Pinpoint the cell where the given text exists, returning its [X, Y] midpoint coordinate. 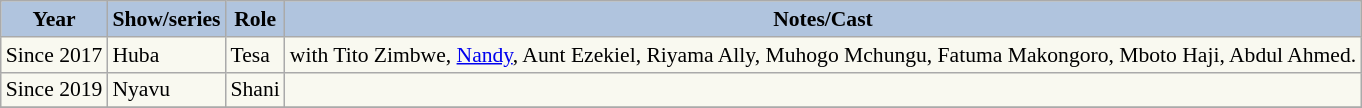
Since 2017 [54, 55]
Role [254, 19]
Year [54, 19]
Show/series [166, 19]
Since 2019 [54, 90]
Huba [166, 55]
Nyavu [166, 90]
Tesa [254, 55]
Notes/Cast [823, 19]
Shani [254, 90]
with Tito Zimbwe, Nandy, Aunt Ezekiel, Riyama Ally, Muhogo Mchungu, Fatuma Makongoro, Mboto Haji, Abdul Ahmed. [823, 55]
